Scan for the cell matching the given text and deliver its (x, y) coordinate at center. 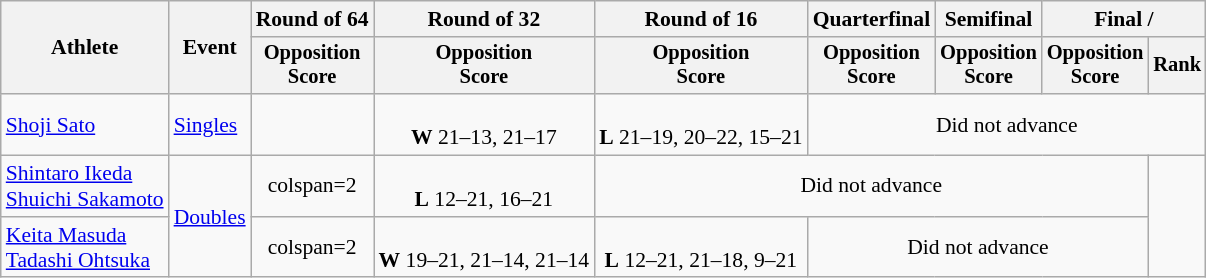
Doubles (210, 217)
W 19–21, 21–14, 21–14 (484, 248)
Keita MasudaTadashi Ohtsuka (85, 248)
Round of 16 (700, 19)
Round of 64 (312, 19)
Shoji Sato (85, 124)
Event (210, 48)
L 12–21, 21–18, 9–21 (700, 248)
L 12–21, 16–21 (484, 186)
Final / (1124, 19)
Athlete (85, 48)
Semifinal (988, 19)
Singles (210, 124)
Quarterfinal (872, 19)
Shintaro IkedaShuichi Sakamoto (85, 186)
W 21–13, 21–17 (484, 124)
L 21–19, 20–22, 15–21 (700, 124)
Rank (1177, 66)
Round of 32 (484, 19)
